Provide the [X, Y] coordinate of the cell's center where the given text is located.  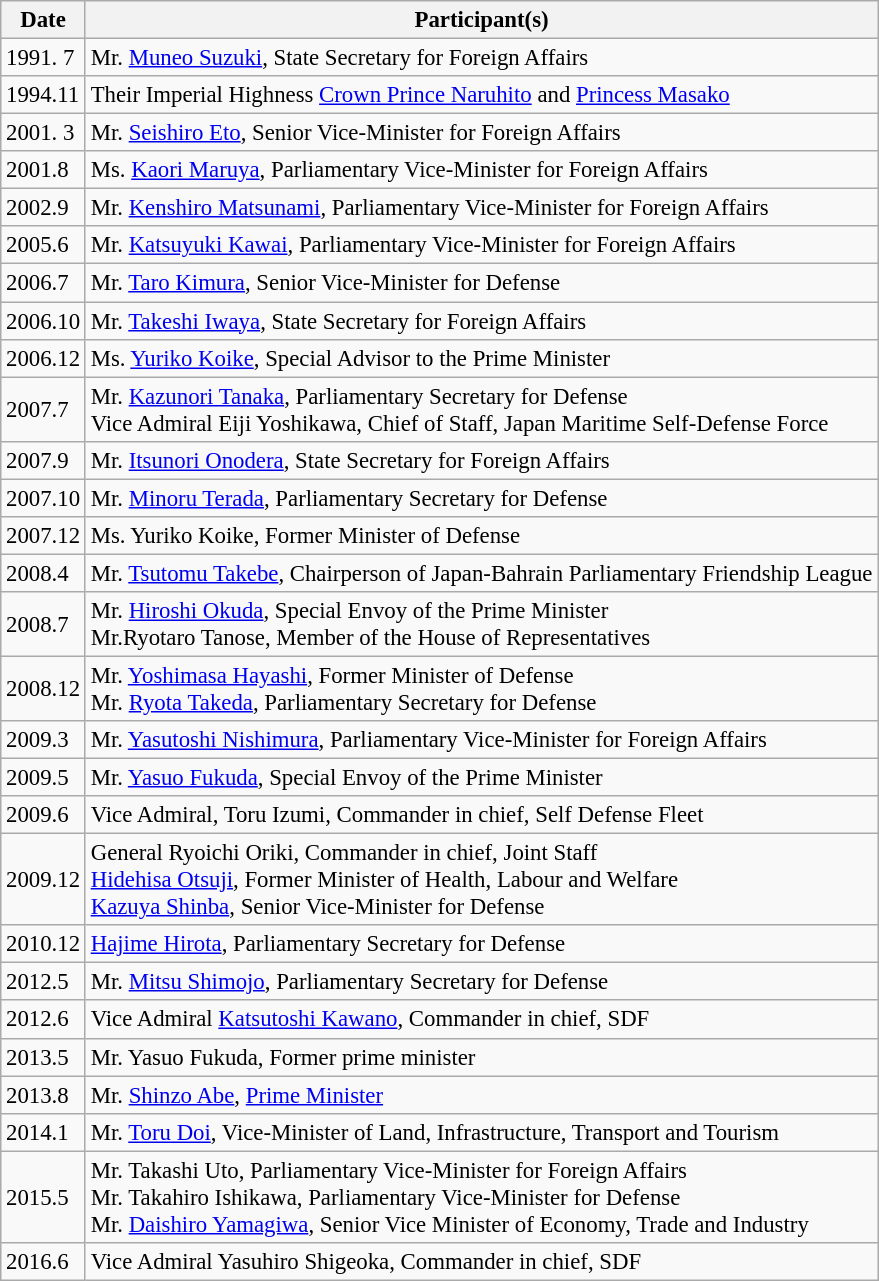
Vice Admiral, Toru Izumi, Commander in chief, Self Defense Fleet [481, 815]
2009.3 [44, 740]
2013.8 [44, 1095]
Mr. Yasuo Fukuda, Former prime minister [481, 1057]
2012.5 [44, 982]
Mr. Toru Doi, Vice-Minister of Land, Infrastructure, Transport and Tourism [481, 1132]
2006.12 [44, 358]
2009.6 [44, 815]
Ms. Yuriko Koike, Special Advisor to the Prime Minister [481, 358]
2006.10 [44, 321]
2013.5 [44, 1057]
Mr. Taro Kimura, Senior Vice-Minister for Defense [481, 283]
Mr. Yasuo Fukuda, Special Envoy of the Prime Minister [481, 778]
Mr. Minoru Terada, Parliamentary Secretary for Defense [481, 498]
Mr. Takeshi Iwaya, State Secretary for Foreign Affairs [481, 321]
Mr. Shinzo Abe, Prime Minister [481, 1095]
Mr. Hiroshi Okuda, Special Envoy of the Prime MinisterMr.Ryotaro Tanose, Member of the House of Representatives [481, 624]
2008.12 [44, 688]
Date [44, 20]
2014.1 [44, 1132]
2007.9 [44, 460]
2001.8 [44, 170]
Mr. Kazunori Tanaka, Parliamentary Secretary for DefenseVice Admiral Eiji Yoshikawa, Chief of Staff, Japan Maritime Self-Defense Force [481, 410]
Mr. Tsutomu Takebe, Chairperson of Japan-Bahrain Parliamentary Friendship League [481, 573]
Vice Admiral Katsutoshi Kawano, Commander in chief, SDF [481, 1020]
1994.11 [44, 95]
2009.12 [44, 880]
2001. 3 [44, 133]
Vice Admiral Yasuhiro Shigeoka, Commander in chief, SDF [481, 1262]
Mr. Seishiro Eto, Senior Vice-Minister for Foreign Affairs [481, 133]
Mr. Itsunori Onodera, State Secretary for Foreign Affairs [481, 460]
1991. 7 [44, 58]
Their Imperial Highness Crown Prince Naruhito and Princess Masako [481, 95]
Mr. Mitsu Shimojo, Parliamentary Secretary for Defense [481, 982]
Mr. Muneo Suzuki, State Secretary for Foreign Affairs [481, 58]
2002.9 [44, 208]
Mr. Katsuyuki Kawai, Parliamentary Vice-Minister for Foreign Affairs [481, 245]
Mr. Kenshiro Matsunami, Parliamentary Vice-Minister for Foreign Affairs [481, 208]
2016.6 [44, 1262]
Mr. Yasutoshi Nishimura, Parliamentary Vice-Minister for Foreign Affairs [481, 740]
2012.6 [44, 1020]
2007.12 [44, 536]
2015.5 [44, 1197]
2005.6 [44, 245]
2010.12 [44, 944]
2007.10 [44, 498]
Ms. Yuriko Koike, Former Minister of Defense [481, 536]
2006.7 [44, 283]
Participant(s) [481, 20]
2008.7 [44, 624]
Mr. Yoshimasa Hayashi, Former Minister of DefenseMr. Ryota Takeda, Parliamentary Secretary for Defense [481, 688]
2009.5 [44, 778]
Ms. Kaori Maruya, Parliamentary Vice-Minister for Foreign Affairs [481, 170]
2007.7 [44, 410]
Hajime Hirota, Parliamentary Secretary for Defense [481, 944]
2008.4 [44, 573]
